From the cell containing the given text, extract its center point as (x, y) coordinate. 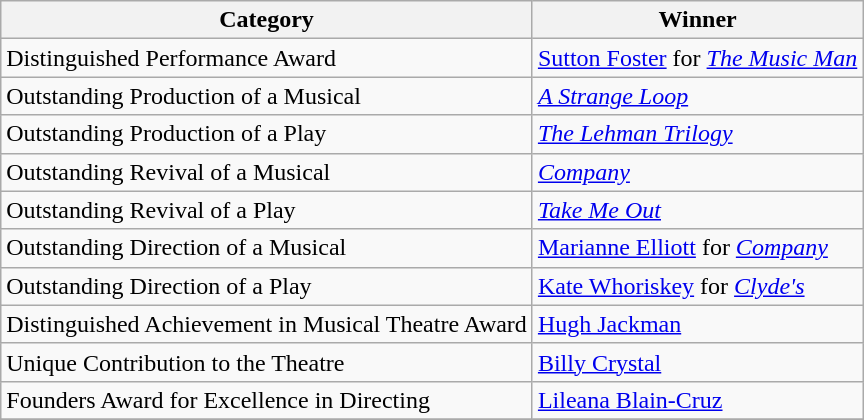
Founders Award for Excellence in Directing (267, 400)
Outstanding Revival of a Play (267, 210)
Outstanding Revival of a Musical (267, 172)
Outstanding Direction of a Play (267, 286)
Hugh Jackman (697, 324)
Outstanding Direction of a Musical (267, 248)
Lileana Blain-Cruz (697, 400)
Winner (697, 20)
Company (697, 172)
Outstanding Production of a Musical (267, 96)
Distinguished Achievement in Musical Theatre Award (267, 324)
Take Me Out (697, 210)
The Lehman Trilogy (697, 134)
Distinguished Performance Award (267, 58)
Billy Crystal (697, 362)
Unique Contribution to the Theatre (267, 362)
Outstanding Production of a Play (267, 134)
Marianne Elliott for Company (697, 248)
Sutton Foster for The Music Man (697, 58)
Category (267, 20)
A Strange Loop (697, 96)
Kate Whoriskey for Clyde's (697, 286)
